Output the (x, y) coordinate of the center of the cell containing the given text.  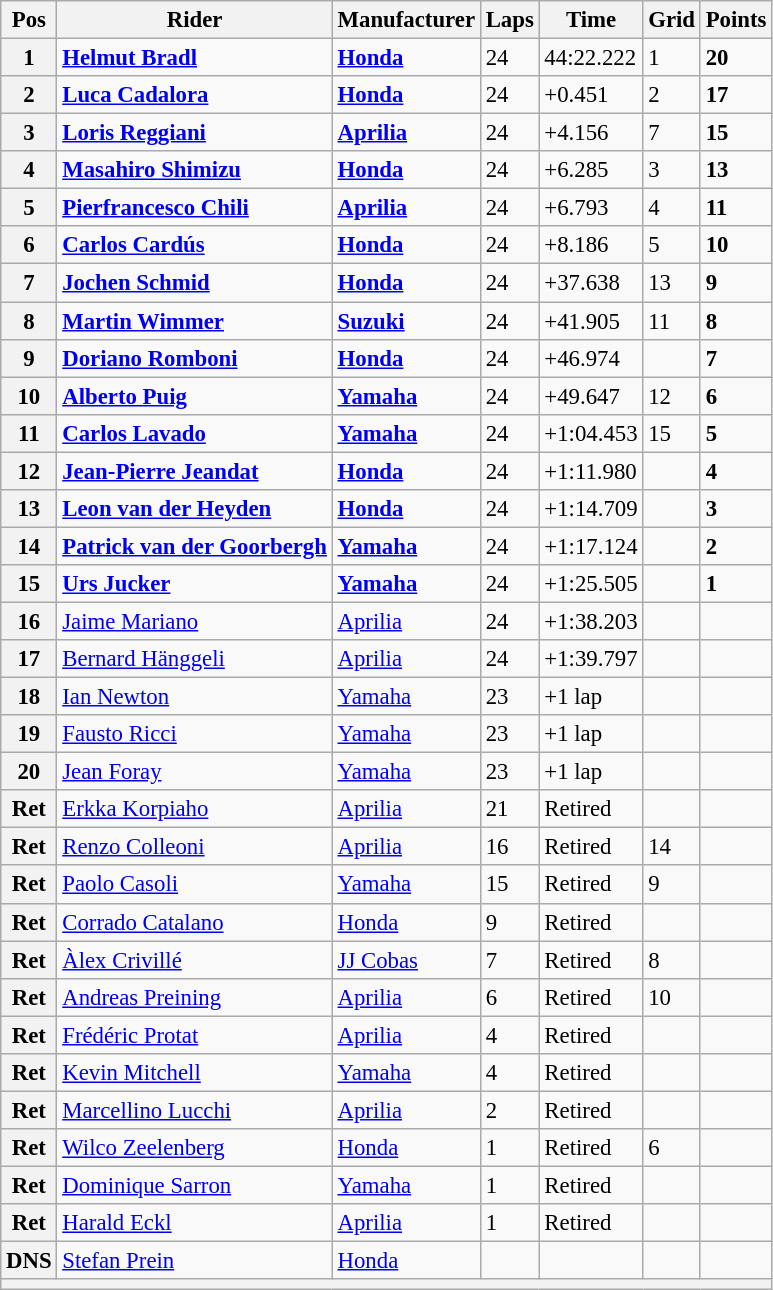
Urs Jucker (194, 584)
+37.638 (591, 283)
Masahiro Shimizu (194, 170)
+8.186 (591, 245)
Paolo Casoli (194, 885)
Loris Reggiani (194, 133)
21 (510, 809)
Doriano Romboni (194, 358)
Carlos Cardús (194, 245)
+41.905 (591, 321)
Jean-Pierre Jeandat (194, 471)
+1:25.505 (591, 584)
+46.974 (591, 358)
Fausto Ricci (194, 734)
44:22.222 (591, 58)
Rider (194, 20)
Ian Newton (194, 697)
Suzuki (406, 321)
+6.285 (591, 170)
+49.647 (591, 396)
Harald Eckl (194, 1223)
Pos (29, 20)
+1:14.709 (591, 509)
Manufacturer (406, 20)
Jochen Schmid (194, 283)
Jaime Mariano (194, 621)
+1:38.203 (591, 621)
Alberto Puig (194, 396)
Martin Wimmer (194, 321)
+1:11.980 (591, 471)
Jean Foray (194, 772)
Luca Cadalora (194, 95)
+0.451 (591, 95)
Renzo Colleoni (194, 847)
Kevin Mitchell (194, 1073)
Points (736, 20)
+1:04.453 (591, 433)
Pierfrancesco Chili (194, 208)
Helmut Bradl (194, 58)
Patrick van der Goorbergh (194, 546)
+4.156 (591, 133)
Dominique Sarron (194, 1185)
Frédéric Protat (194, 1035)
JJ Cobas (406, 960)
Bernard Hänggeli (194, 659)
Àlex Crivillé (194, 960)
Andreas Preining (194, 997)
Leon van der Heyden (194, 509)
Corrado Catalano (194, 922)
Laps (510, 20)
Erkka Korpiaho (194, 809)
+1:17.124 (591, 546)
+1:39.797 (591, 659)
Carlos Lavado (194, 433)
DNS (29, 1261)
19 (29, 734)
Time (591, 20)
Wilco Zeelenberg (194, 1148)
Grid (672, 20)
+6.793 (591, 208)
Marcellino Lucchi (194, 1110)
18 (29, 697)
Stefan Prein (194, 1261)
